Pinpoint the cell where the given text exists, returning its [x, y] midpoint coordinate. 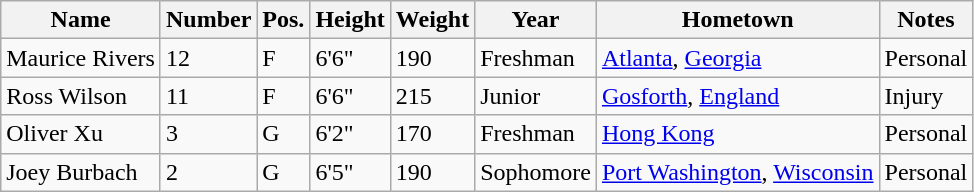
Injury [926, 96]
Port Washington, Wisconsin [738, 172]
Joey Burbach [81, 172]
Year [536, 20]
Weight [432, 20]
Junior [536, 96]
3 [208, 134]
Number [208, 20]
Gosforth, England [738, 96]
Name [81, 20]
Hometown [738, 20]
6'2" [350, 134]
Hong Kong [738, 134]
Ross Wilson [81, 96]
2 [208, 172]
215 [432, 96]
Notes [926, 20]
6'5" [350, 172]
Pos. [284, 20]
11 [208, 96]
Height [350, 20]
Maurice Rivers [81, 58]
Atlanta, Georgia [738, 58]
Sophomore [536, 172]
12 [208, 58]
170 [432, 134]
Oliver Xu [81, 134]
